Determine the [X, Y] coordinate at the center of the cell enclosing the given text.  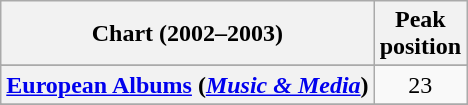
European Albums (Music & Media) [188, 85]
23 [420, 85]
Chart (2002–2003) [188, 34]
Peakposition [420, 34]
